Return the (X, Y) coordinate for the center point of the cell that contains the specified text.  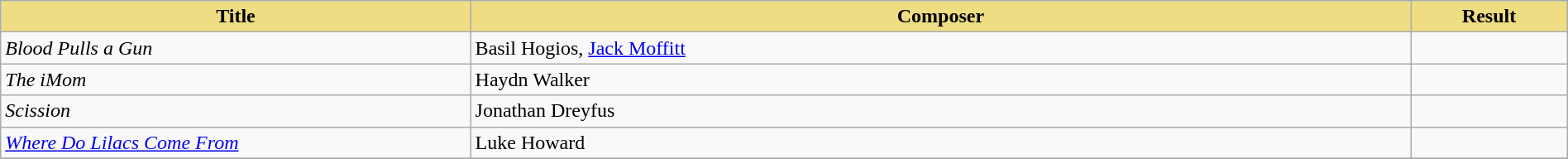
Haydn Walker (941, 79)
Scission (236, 111)
Blood Pulls a Gun (236, 48)
Composer (941, 17)
Where Do Lilacs Come From (236, 142)
Title (236, 17)
Luke Howard (941, 142)
Result (1489, 17)
The iMom (236, 79)
Jonathan Dreyfus (941, 111)
Basil Hogios, Jack Moffitt (941, 48)
